Determine the [X, Y] coordinate at the center of the cell enclosing the given text.  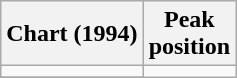
Chart (1994) [72, 34]
Peakposition [189, 34]
